Return (x, y) of the center of cell containing provided text 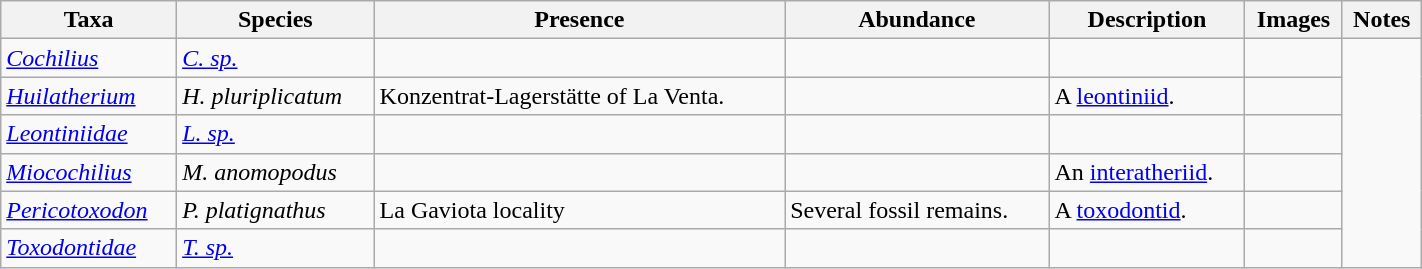
Konzentrat-Lagerstätte of La Venta. (580, 96)
C. sp. (276, 58)
An interatheriid. (1147, 172)
Notes (1382, 20)
Cochilius (89, 58)
Toxodontidae (89, 248)
T. sp. (276, 248)
Images (1294, 20)
P. platignathus (276, 210)
Miocochilius (89, 172)
A toxodontid. (1147, 210)
Taxa (89, 20)
A leontiniid. (1147, 96)
Huilatherium (89, 96)
Abundance (917, 20)
Species (276, 20)
M. anomopodus (276, 172)
Presence (580, 20)
Description (1147, 20)
L. sp. (276, 134)
Several fossil remains. (917, 210)
Leontiniidae (89, 134)
La Gaviota locality (580, 210)
Pericotoxodon (89, 210)
H. pluriplicatum (276, 96)
